Find where the given text appears and provide that cell's center as [X, Y] coordinate. 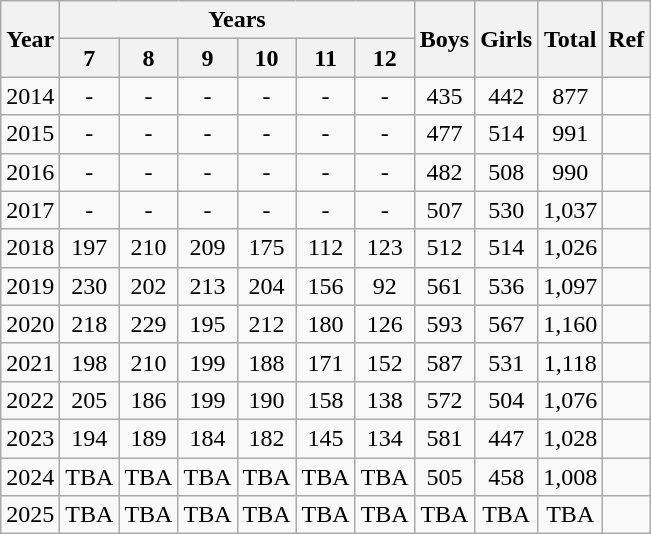
204 [266, 286]
2017 [30, 210]
447 [506, 438]
Boys [444, 39]
213 [208, 286]
218 [90, 324]
1,076 [570, 400]
126 [384, 324]
195 [208, 324]
209 [208, 248]
593 [444, 324]
175 [266, 248]
587 [444, 362]
458 [506, 477]
180 [326, 324]
2023 [30, 438]
2018 [30, 248]
156 [326, 286]
990 [570, 172]
230 [90, 286]
508 [506, 172]
442 [506, 96]
198 [90, 362]
Years [237, 20]
1,037 [570, 210]
2021 [30, 362]
2014 [30, 96]
477 [444, 134]
189 [148, 438]
Ref [626, 39]
Total [570, 39]
2022 [30, 400]
561 [444, 286]
Year [30, 39]
186 [148, 400]
190 [266, 400]
536 [506, 286]
9 [208, 58]
2024 [30, 477]
1,118 [570, 362]
182 [266, 438]
1,026 [570, 248]
1,008 [570, 477]
158 [326, 400]
1,160 [570, 324]
184 [208, 438]
581 [444, 438]
138 [384, 400]
482 [444, 172]
123 [384, 248]
2019 [30, 286]
11 [326, 58]
991 [570, 134]
531 [506, 362]
507 [444, 210]
572 [444, 400]
435 [444, 96]
229 [148, 324]
530 [506, 210]
171 [326, 362]
567 [506, 324]
194 [90, 438]
1,028 [570, 438]
1,097 [570, 286]
2015 [30, 134]
10 [266, 58]
2025 [30, 515]
505 [444, 477]
504 [506, 400]
205 [90, 400]
7 [90, 58]
2020 [30, 324]
2016 [30, 172]
Girls [506, 39]
197 [90, 248]
877 [570, 96]
512 [444, 248]
212 [266, 324]
134 [384, 438]
202 [148, 286]
112 [326, 248]
92 [384, 286]
8 [148, 58]
145 [326, 438]
188 [266, 362]
12 [384, 58]
152 [384, 362]
